Capture the cell that displays the provided text and extract its [X, Y] central coordinate. 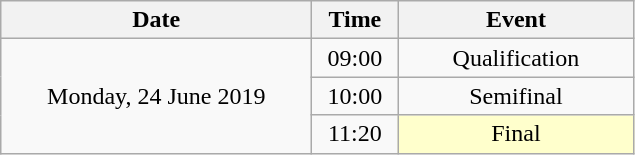
09:00 [355, 58]
Final [516, 134]
Date [156, 20]
Qualification [516, 58]
10:00 [355, 96]
Time [355, 20]
Event [516, 20]
11:20 [355, 134]
Semifinal [516, 96]
Monday, 24 June 2019 [156, 96]
